For the text-containing cell, return its midpoint in (X, Y) coordinate format. 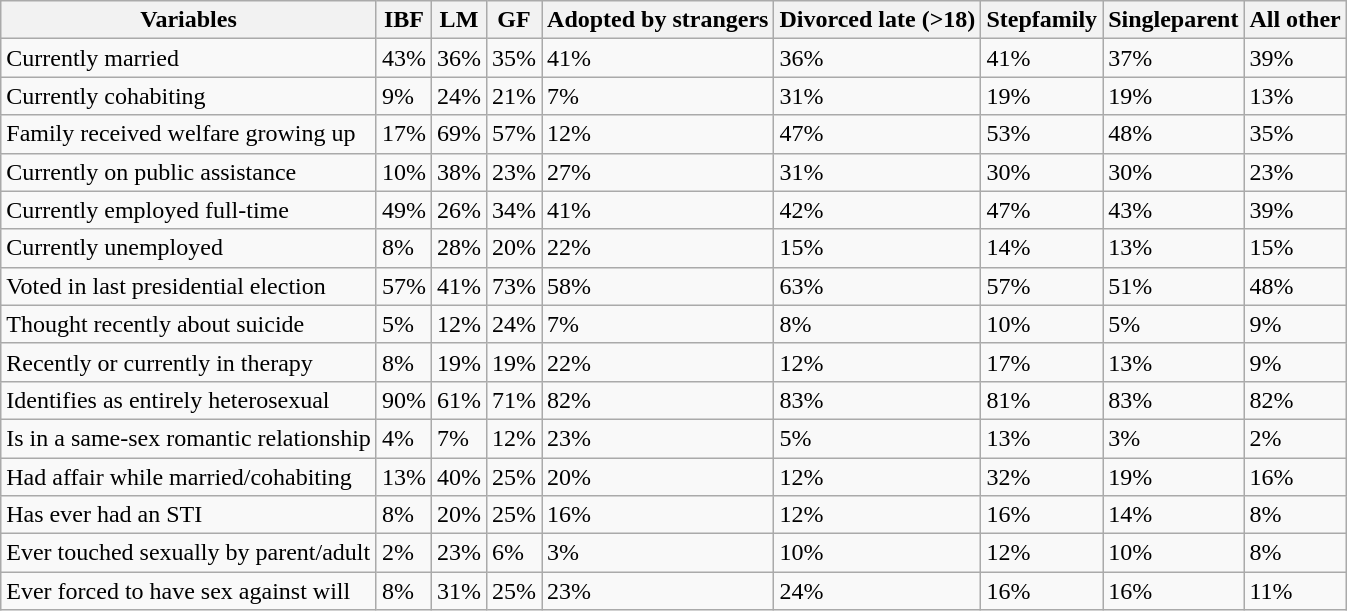
Variables (189, 20)
71% (514, 400)
Singleparent (1174, 20)
53% (1042, 134)
Ever touched sexually by parent/adult (189, 553)
Thought recently about suicide (189, 324)
Adopted by strangers (658, 20)
90% (404, 400)
Ever forced to have sex against will (189, 591)
6% (514, 553)
All other (1295, 20)
81% (1042, 400)
21% (514, 96)
Currently unemployed (189, 248)
28% (458, 248)
69% (458, 134)
51% (1174, 286)
4% (404, 438)
Voted in last presidential election (189, 286)
27% (658, 172)
63% (878, 286)
Family received welfare growing up (189, 134)
LM (458, 20)
IBF (404, 20)
38% (458, 172)
Had affair while married/cohabiting (189, 477)
Has ever had an STI (189, 515)
37% (1174, 58)
GF (514, 20)
Recently or currently in therapy (189, 362)
73% (514, 286)
58% (658, 286)
42% (878, 210)
26% (458, 210)
Stepfamily (1042, 20)
Divorced late (>18) (878, 20)
Currently cohabiting (189, 96)
Is in a same-sex romantic relationship (189, 438)
Currently employed full-time (189, 210)
Currently married (189, 58)
11% (1295, 591)
Identifies as entirely heterosexual (189, 400)
49% (404, 210)
34% (514, 210)
32% (1042, 477)
61% (458, 400)
Currently on public assistance (189, 172)
40% (458, 477)
